Pinpoint the cell where the given text exists, returning its [x, y] midpoint coordinate. 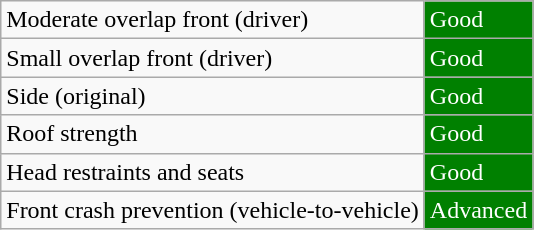
Side (original) [213, 96]
Advanced [478, 210]
Roof strength [213, 134]
Head restraints and seats [213, 172]
Moderate overlap front (driver) [213, 20]
Front crash prevention (vehicle-to-vehicle) [213, 210]
Small overlap front (driver) [213, 58]
